Provide the (X, Y) coordinate of the cell's center where the given text is located.  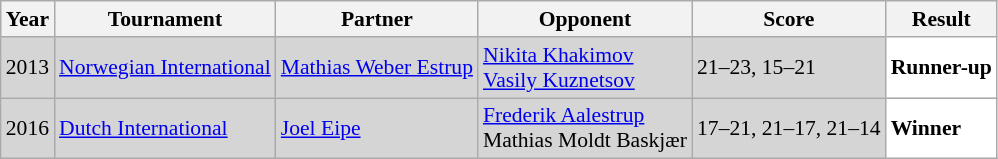
Norwegian International (165, 68)
Partner (377, 19)
21–23, 15–21 (789, 68)
Mathias Weber Estrup (377, 68)
Score (789, 19)
Tournament (165, 19)
Opponent (585, 19)
Runner-up (942, 68)
Nikita Khakimov Vasily Kuznetsov (585, 68)
Year (28, 19)
Result (942, 19)
Dutch International (165, 128)
2013 (28, 68)
17–21, 21–17, 21–14 (789, 128)
Joel Eipe (377, 128)
Frederik Aalestrup Mathias Moldt Baskjær (585, 128)
2016 (28, 128)
Winner (942, 128)
